Locate the cell with the specified text and output its [X, Y] center coordinate. 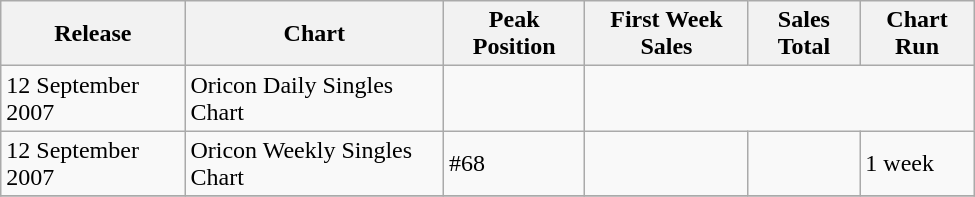
First Week Sales [666, 34]
Oricon Weekly Singles Chart [314, 164]
#68 [514, 164]
Sales Total [804, 34]
Chart Run [917, 34]
Release [93, 34]
Oricon Daily Singles Chart [314, 98]
Peak Position [514, 34]
Chart [314, 34]
1 week [917, 164]
